Find where the given text appears and provide that cell's center as (x, y) coordinate. 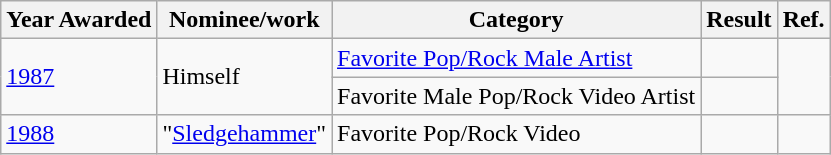
Result (739, 20)
Himself (244, 77)
Year Awarded (79, 20)
"Sledgehammer" (244, 134)
Favorite Pop/Rock Video (516, 134)
Category (516, 20)
Favorite Male Pop/Rock Video Artist (516, 96)
Nominee/work (244, 20)
1988 (79, 134)
Ref. (804, 20)
1987 (79, 77)
Favorite Pop/Rock Male Artist (516, 58)
